Determine the [X, Y] coordinate at the center of the cell enclosing the given text.  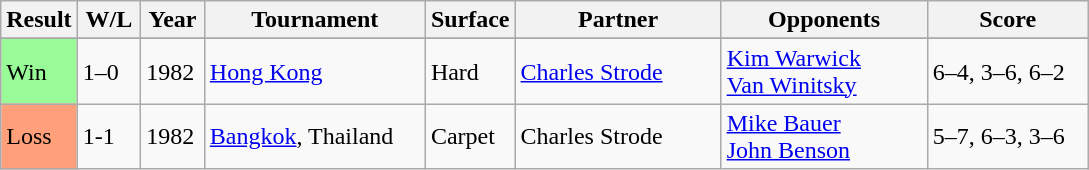
Hong Kong [314, 72]
Result [39, 20]
Win [39, 72]
Mike Bauer John Benson [824, 136]
Kim Warwick Van Winitsky [824, 72]
Surface [470, 20]
Carpet [470, 136]
Hard [470, 72]
Partner [618, 20]
Tournament [314, 20]
Opponents [824, 20]
6–4, 3–6, 6–2 [1008, 72]
5–7, 6–3, 3–6 [1008, 136]
Year [173, 20]
Bangkok, Thailand [314, 136]
Score [1008, 20]
Loss [39, 136]
1–0 [109, 72]
W/L [109, 20]
1-1 [109, 136]
